Search for the cell housing the specified text and yield its (X, Y) center coordinate. 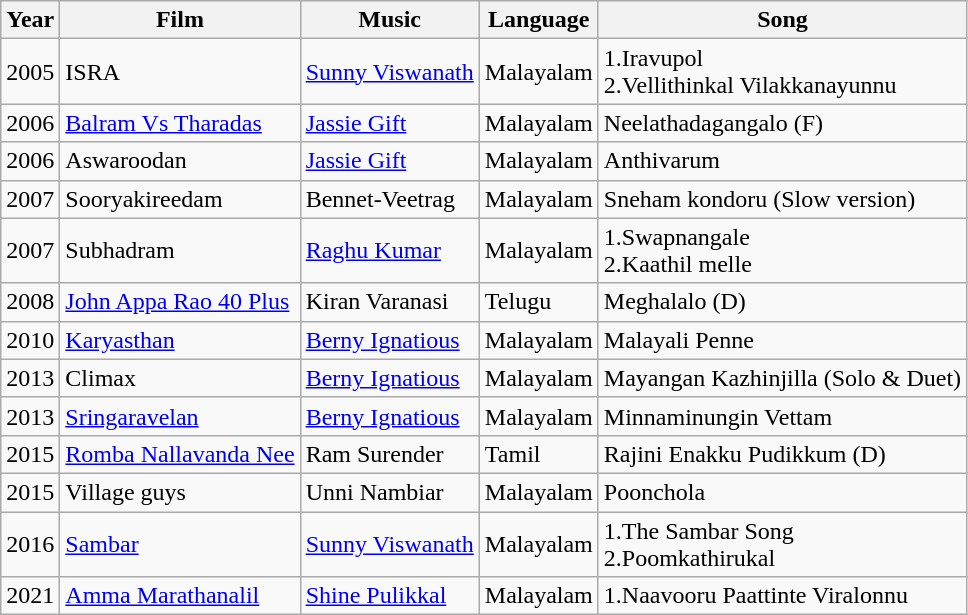
Aswaroodan (180, 161)
Anthivarum (782, 161)
Karyasthan (180, 340)
Malayali Penne (782, 340)
1.Iravupol2.Vellithinkal Vilakkanayunnu (782, 72)
Subhadram (180, 250)
1.Naavooru Paattinte Viralonnu (782, 596)
ISRA (180, 72)
2008 (30, 302)
Climax (180, 378)
2021 (30, 596)
Language (538, 20)
Film (180, 20)
Mayangan Kazhinjilla (Solo & Duet) (782, 378)
Year (30, 20)
Bennet-Veetrag (390, 199)
Minnaminungin Vettam (782, 416)
Romba Nallavanda Nee (180, 454)
Unni Nambiar (390, 492)
Sambar (180, 544)
Amma Marathanalil (180, 596)
Tamil (538, 454)
Meghalalo (D) (782, 302)
1.Swapnangale2.Kaathil melle (782, 250)
2016 (30, 544)
Shine Pulikkal (390, 596)
2005 (30, 72)
Village guys (180, 492)
Sneham kondoru (Slow version) (782, 199)
Balram Vs Tharadas (180, 123)
Ram Surender (390, 454)
Rajini Enakku Pudikkum (D) (782, 454)
2010 (30, 340)
Neelathadagangalo (F) (782, 123)
Poonchola (782, 492)
John Appa Rao 40 Plus (180, 302)
1.The Sambar Song2.Poomkathirukal (782, 544)
Sooryakireedam (180, 199)
Sringaravelan (180, 416)
Song (782, 20)
Music (390, 20)
Telugu (538, 302)
Kiran Varanasi (390, 302)
Raghu Kumar (390, 250)
